Determine the (x, y) coordinate at the center of the cell enclosing the given text.  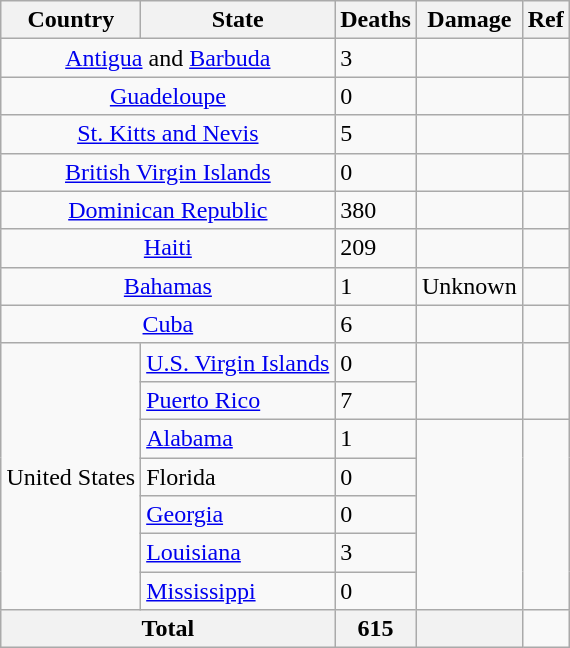
Georgia (238, 515)
615 (376, 629)
Alabama (238, 438)
St. Kitts and Nevis (168, 134)
5 (376, 134)
Unknown (469, 286)
209 (376, 248)
Puerto Rico (238, 400)
Mississippi (238, 591)
State (238, 20)
380 (376, 210)
Total (168, 629)
Guadeloupe (168, 96)
7 (376, 400)
6 (376, 324)
U.S. Virgin Islands (238, 362)
Ref (546, 20)
British Virgin Islands (168, 172)
Haiti (168, 248)
Antigua and Barbuda (168, 58)
Florida (238, 477)
Deaths (376, 20)
Dominican Republic (168, 210)
Cuba (168, 324)
Louisiana (238, 553)
United States (71, 476)
Damage (469, 20)
Country (71, 20)
Bahamas (168, 286)
